Find where the given text appears and provide that cell's center as [x, y] coordinate. 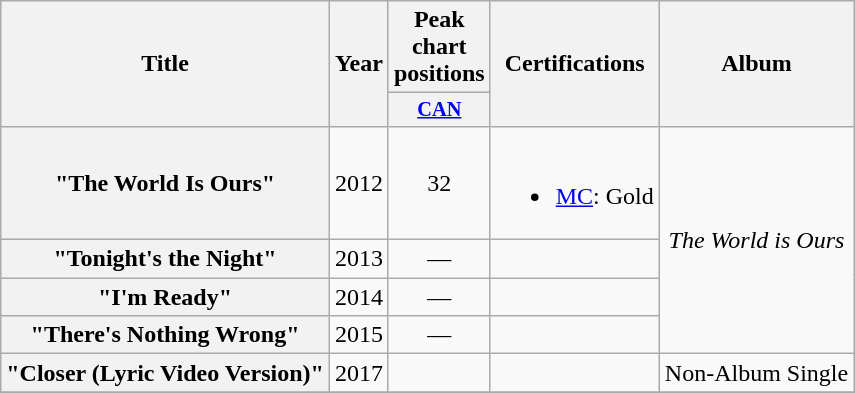
"Closer (Lyric Video Version)" [166, 373]
32 [439, 182]
Year [358, 64]
"Tonight's the Night" [166, 259]
"There's Nothing Wrong" [166, 335]
2015 [358, 335]
Certifications [574, 64]
Title [166, 64]
The World is Ours [756, 240]
MC: Gold [574, 182]
Album [756, 64]
2017 [358, 373]
"I'm Ready" [166, 297]
2012 [358, 182]
2014 [358, 297]
CAN [439, 110]
Peak chart positions [439, 47]
"The World Is Ours" [166, 182]
2013 [358, 259]
Non-Album Single [756, 373]
